Pinpoint the cell where the given text exists, returning its [X, Y] midpoint coordinate. 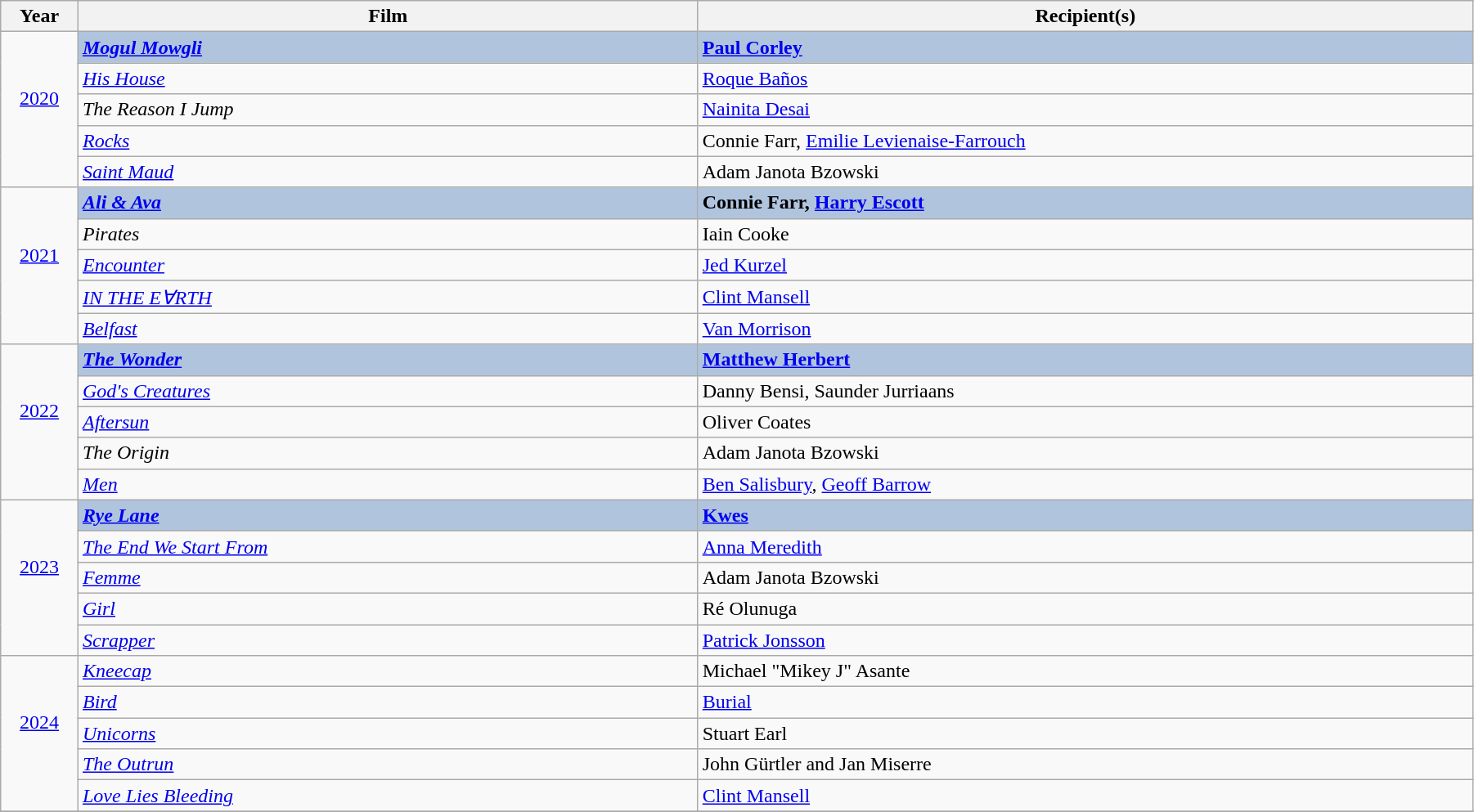
2023 [39, 577]
Year [39, 16]
Iain Cooke [1085, 234]
The Reason I Jump [388, 110]
Van Morrison [1085, 329]
Scrapper [388, 640]
Saint Maud [388, 172]
Ali & Ava [388, 203]
2022 [39, 422]
Ben Salisbury, Geoff Barrow [1085, 484]
Mogul Mowgli [388, 47]
Rocks [388, 141]
John Gürtler and Jan Miserre [1085, 765]
Bird [388, 702]
Ré Olunuga [1085, 608]
Pirates [388, 234]
His House [388, 79]
Encounter [388, 265]
Love Lies Bleeding [388, 796]
The End We Start From [388, 546]
2020 [39, 110]
Stuart Earl [1085, 733]
IN THE EⱯRTH [388, 297]
Nainita Desai [1085, 110]
Danny Bensi, Saunder Jurriaans [1085, 391]
The Origin [388, 453]
Unicorns [388, 733]
Patrick Jonsson [1085, 640]
2021 [39, 266]
Film [388, 16]
Kwes [1085, 515]
Jed Kurzel [1085, 265]
Men [388, 484]
Matthew Herbert [1085, 360]
2024 [39, 733]
Roque Baños [1085, 79]
Michael "Mikey J" Asante [1085, 671]
The Outrun [388, 765]
Connie Farr, Harry Escott [1085, 203]
Rye Lane [388, 515]
God's Creatures [388, 391]
Aftersun [388, 422]
Recipient(s) [1085, 16]
Burial [1085, 702]
The Wonder [388, 360]
Girl [388, 608]
Anna Meredith [1085, 546]
Belfast [388, 329]
Kneecap [388, 671]
Connie Farr, Emilie Levienaise-Farrouch [1085, 141]
Oliver Coates [1085, 422]
Femme [388, 577]
Paul Corley [1085, 47]
